Provide the [x, y] coordinate of the cell's center where the given text is located.  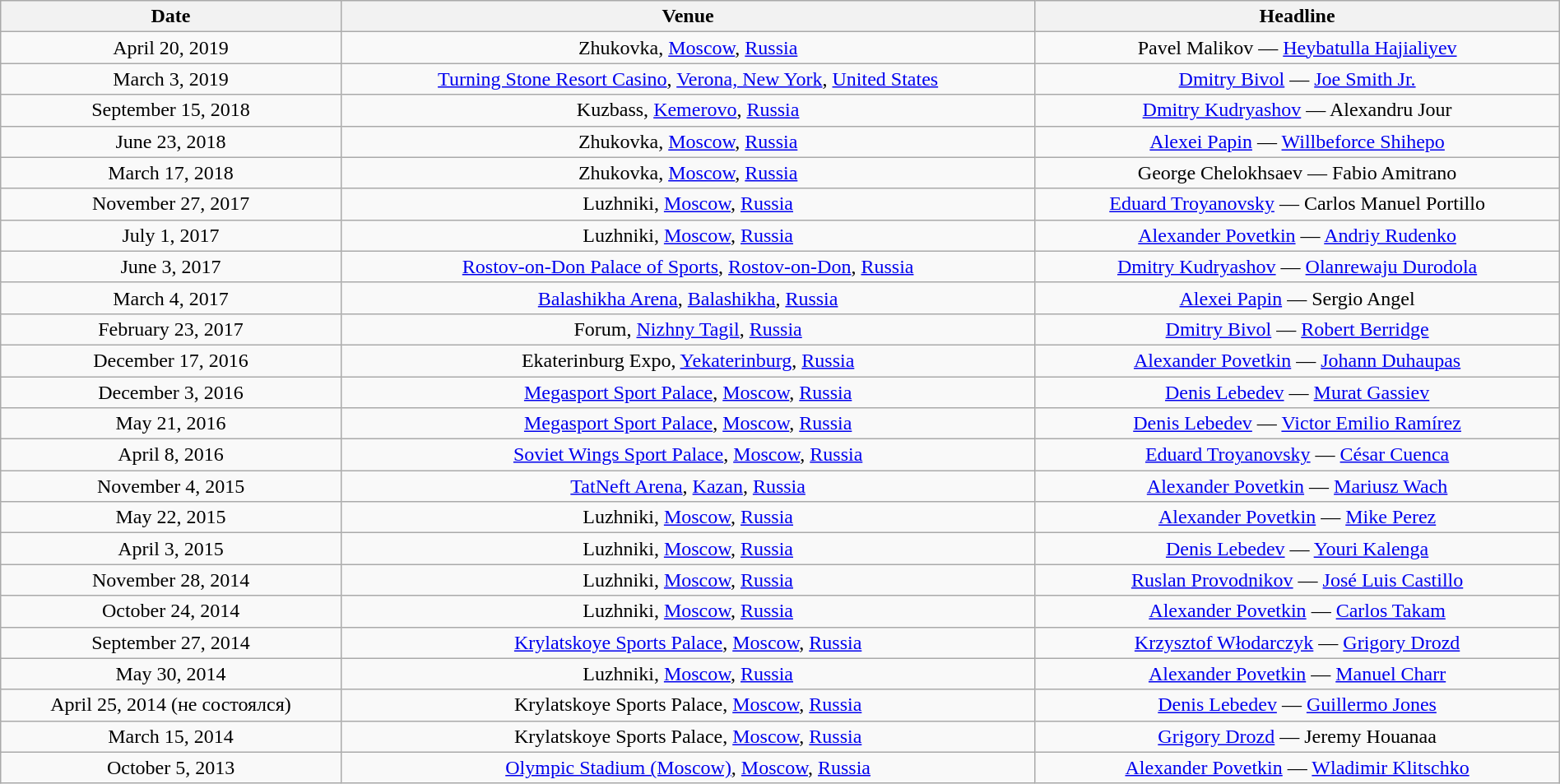
Denis Lebedev — Victor Emilio Ramírez [1297, 424]
Ruslan Provodnikov — José Luis Castillo [1297, 580]
Kuzbass, Kemerovo, Russia [688, 110]
Olympic Stadium (Moscow), Moscow, Russia [688, 768]
Alexander Povetkin — Manuel Charr [1297, 674]
Denis Lebedev — Murat Gassiev [1297, 392]
Headline [1297, 16]
March 4, 2017 [171, 298]
September 27, 2014 [171, 643]
December 3, 2016 [171, 392]
June 3, 2017 [171, 267]
September 15, 2018 [171, 110]
TatNeft Arena, Kazan, Russia [688, 486]
Eduard Troyanovsky — César Cuenca [1297, 455]
Soviet Wings Sport Palace, Moscow, Russia [688, 455]
April 20, 2019 [171, 48]
Venue [688, 16]
June 23, 2018 [171, 141]
March 3, 2019 [171, 79]
November 27, 2017 [171, 204]
Dmitry Bivol — Joe Smith Jr. [1297, 79]
Forum, Nizhny Tagil, Russia [688, 329]
October 24, 2014 [171, 611]
Dmitry Kudryashov — Alexandru Jour [1297, 110]
November 4, 2015 [171, 486]
Alexei Papin — Willbeforce Shihepo [1297, 141]
Denis Lebedev — Guillermo Jones [1297, 705]
Date [171, 16]
March 15, 2014 [171, 736]
Alexander Povetkin — Carlos Takam [1297, 611]
Turning Stone Resort Casino, Verona, New York, United States [688, 79]
Krzysztof Włodarczyk — Grigory Drozd [1297, 643]
April 25, 2014 (не состоялся) [171, 705]
July 1, 2017 [171, 235]
May 30, 2014 [171, 674]
Alexander Povetkin — Mike Perez [1297, 517]
May 22, 2015 [171, 517]
December 17, 2016 [171, 360]
Alexander Povetkin — Andriy Rudenko [1297, 235]
Alexander Povetkin — Johann Duhaupas [1297, 360]
May 21, 2016 [171, 424]
April 8, 2016 [171, 455]
Rostov-on-Don Palace of Sports, Rostov-on-Don, Russia [688, 267]
Dmitry Bivol — Robert Berridge [1297, 329]
October 5, 2013 [171, 768]
Ekaterinburg Expo, Yekaterinburg, Russia [688, 360]
Grigory Drozd — Jeremy Houanaa [1297, 736]
November 28, 2014 [171, 580]
Balashikha Arena, Balashikha, Russia [688, 298]
Alexander Povetkin — Wladimir Klitschko [1297, 768]
April 3, 2015 [171, 549]
Eduard Troyanovsky — Carlos Manuel Portillo [1297, 204]
March 17, 2018 [171, 173]
Pavel Malikov — Heybatulla Hajialiyev [1297, 48]
February 23, 2017 [171, 329]
George Chelokhsaev — Fabio Amitrano [1297, 173]
Alexander Povetkin — Mariusz Wach [1297, 486]
Alexei Papin — Sergio Angel [1297, 298]
Denis Lebedev — Youri Kalenga [1297, 549]
Dmitry Kudryashov — Olanrewaju Durodola [1297, 267]
